Return (x, y) of the center of cell containing provided text 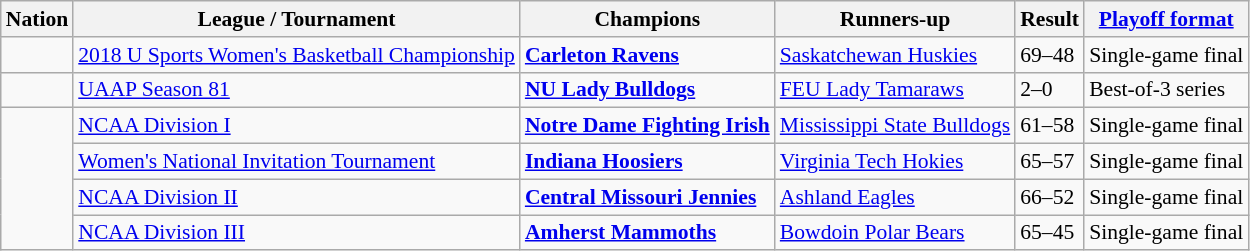
Playoff format (1166, 19)
Nation (37, 19)
NU Lady Bulldogs (648, 90)
2–0 (1050, 90)
65–45 (1050, 233)
Carleton Ravens (648, 55)
Indiana Hoosiers (648, 162)
Women's National Invitation Tournament (296, 162)
65–57 (1050, 162)
NCAA Division II (296, 197)
UAAP Season 81 (296, 90)
66–52 (1050, 197)
Virginia Tech Hokies (895, 162)
69–48 (1050, 55)
Amherst Mammoths (648, 233)
NCAA Division I (296, 126)
Result (1050, 19)
FEU Lady Tamaraws (895, 90)
Best-of-3 series (1166, 90)
Champions (648, 19)
Mississippi State Bulldogs (895, 126)
Ashland Eagles (895, 197)
2018 U Sports Women's Basketball Championship (296, 55)
Saskatchewan Huskies (895, 55)
League / Tournament (296, 19)
Bowdoin Polar Bears (895, 233)
NCAA Division III (296, 233)
61–58 (1050, 126)
Notre Dame Fighting Irish (648, 126)
Central Missouri Jennies (648, 197)
Runners-up (895, 19)
